Provide the [X, Y] coordinate of the cell's center where the given text is located.  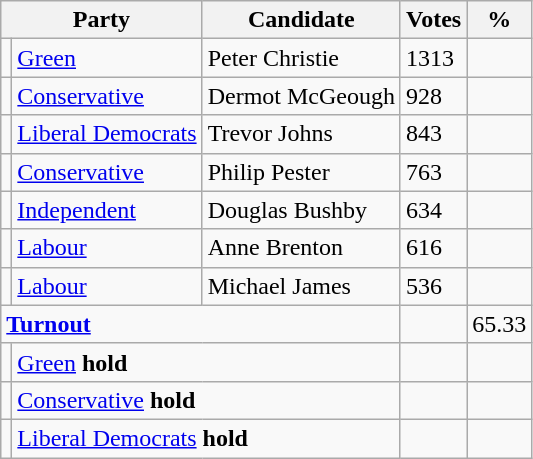
634 [433, 210]
1313 [433, 58]
616 [433, 248]
Liberal Democrats [107, 134]
763 [433, 172]
Party [102, 20]
Liberal Democrats hold [206, 438]
Turnout [201, 324]
% [500, 20]
928 [433, 96]
65.33 [500, 324]
Anne Brenton [301, 248]
536 [433, 286]
Green hold [206, 362]
Votes [433, 20]
Green [107, 58]
Peter Christie [301, 58]
Philip Pester [301, 172]
Douglas Bushby [301, 210]
Candidate [301, 20]
843 [433, 134]
Trevor Johns [301, 134]
Independent [107, 210]
Conservative hold [206, 400]
Michael James [301, 286]
Dermot McGeough [301, 96]
